Scan for the cell matching the given text and deliver its (x, y) coordinate at center. 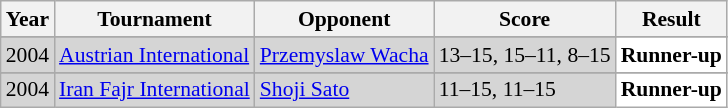
Score (525, 19)
Austrian International (154, 55)
Year (28, 19)
Iran Fajr International (154, 90)
Przemyslaw Wacha (344, 55)
Tournament (154, 19)
Opponent (344, 19)
13–15, 15–11, 8–15 (525, 55)
Result (672, 19)
11–15, 11–15 (525, 90)
Shoji Sato (344, 90)
